Capture the cell that displays the provided text and extract its (X, Y) central coordinate. 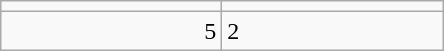
5 (112, 31)
2 (332, 31)
